Pinpoint the cell where the given text exists, returning its [X, Y] midpoint coordinate. 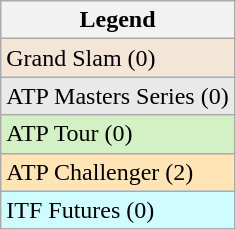
ATP Masters Series (0) [118, 96]
Legend [118, 20]
ATP Challenger (2) [118, 172]
Grand Slam (0) [118, 58]
ITF Futures (0) [118, 210]
ATP Tour (0) [118, 134]
